Extract the (x, y) coordinate from the center of the cell holding the provided text.  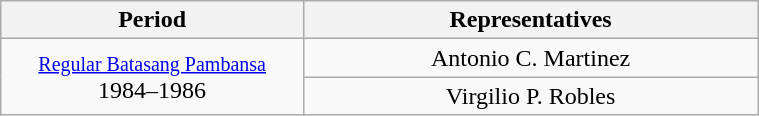
Regular Batasang Pambansa1984–1986 (152, 77)
Representatives (530, 20)
Period (152, 20)
Antonio C. Martinez (530, 58)
Virgilio P. Robles (530, 96)
